Provide the (X, Y) coordinate of the cell's center where the given text is located.  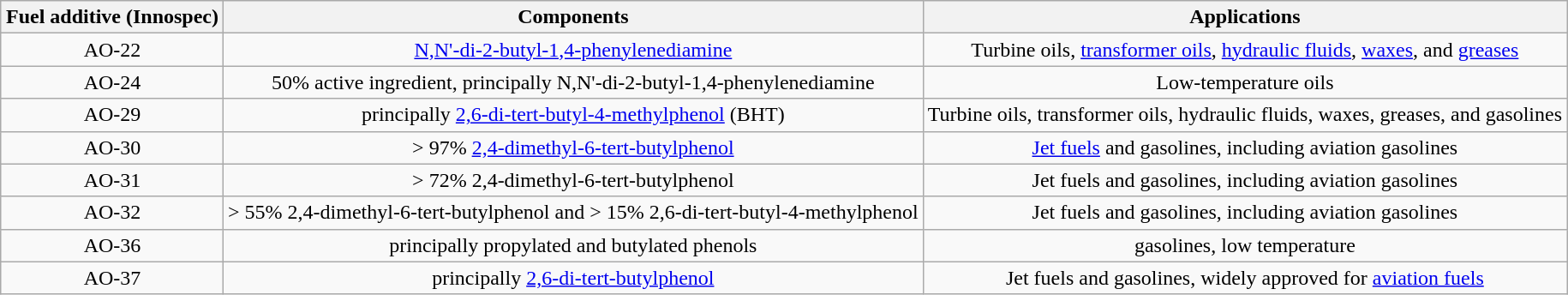
Components (574, 17)
AO-32 (111, 213)
gasolines, low temperature (1244, 245)
AO-37 (111, 278)
principally propylated and butylated phenols (574, 245)
principally 2,6-di-tert-butyl-4-methylphenol (BHT) (574, 115)
AO-29 (111, 115)
AO-30 (111, 147)
Low-temperature oils (1244, 82)
> 97% 2,4-dimethyl-6-tert-butylphenol (574, 147)
AO-31 (111, 180)
> 55% 2,4-dimethyl-6-tert-butylphenol and > 15% 2,6-di-tert-butyl-4-methylphenol (574, 213)
AO-24 (111, 82)
principally 2,6-di-tert-butylphenol (574, 278)
Turbine oils, transformer oils, hydraulic fluids, waxes, and greases (1244, 50)
N,N'-di-2-butyl-1,4-phenylenediamine (574, 50)
Applications (1244, 17)
Jet fuels and gasolines, widely approved for aviation fuels (1244, 278)
AO-36 (111, 245)
50% active ingredient, principally N,N'-di-2-butyl-1,4-phenylenediamine (574, 82)
Turbine oils, transformer oils, hydraulic fluids, waxes, greases, and gasolines (1244, 115)
AO-22 (111, 50)
Fuel additive (Innospec) (111, 17)
> 72% 2,4-dimethyl-6-tert-butylphenol (574, 180)
